Detect which cell encompasses the target text, then output its (x, y) center coordinate. 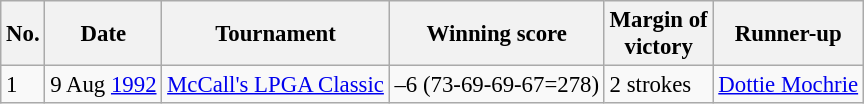
Dottie Mochrie (788, 85)
9 Aug 1992 (104, 85)
No. (23, 34)
2 strokes (658, 85)
1 (23, 85)
–6 (73-69-69-67=278) (496, 85)
McCall's LPGA Classic (276, 85)
Tournament (276, 34)
Winning score (496, 34)
Runner-up (788, 34)
Margin ofvictory (658, 34)
Date (104, 34)
